Pinpoint the cell where the given text exists, returning its (x, y) midpoint coordinate. 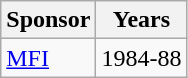
1984-88 (142, 58)
MFI (48, 58)
Years (142, 20)
Sponsor (48, 20)
